For the text-containing cell, return its midpoint in (X, Y) coordinate format. 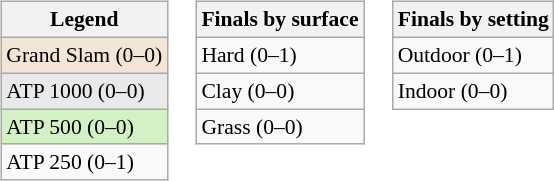
ATP 250 (0–1) (84, 162)
ATP 500 (0–0) (84, 127)
Hard (0–1) (280, 55)
Indoor (0–0) (474, 91)
Clay (0–0) (280, 91)
Legend (84, 20)
Grass (0–0) (280, 127)
ATP 1000 (0–0) (84, 91)
Outdoor (0–1) (474, 55)
Finals by surface (280, 20)
Grand Slam (0–0) (84, 55)
Finals by setting (474, 20)
